Identify which cell holds the provided text, then report its [x, y] central coordinate. 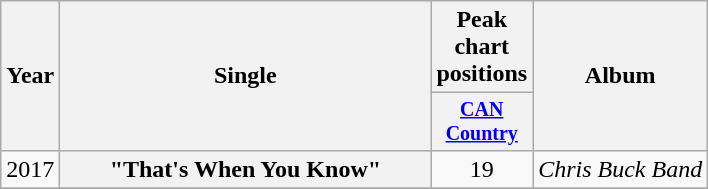
Peak chartpositions [482, 47]
Chris Buck Band [620, 169]
Year [30, 76]
Album [620, 76]
2017 [30, 169]
19 [482, 169]
"That's When You Know" [246, 169]
CAN Country [482, 122]
Single [246, 76]
